From the cell containing the given text, extract its center point as [x, y] coordinate. 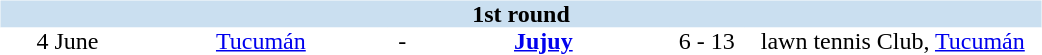
Jujuy [544, 42]
lawn tennis Club, Tucumán [892, 42]
- [402, 42]
1st round [520, 14]
6 - 13 [707, 42]
4 June [67, 42]
Tucumán [260, 42]
